Output the [X, Y] coordinate of the center of the cell containing the given text.  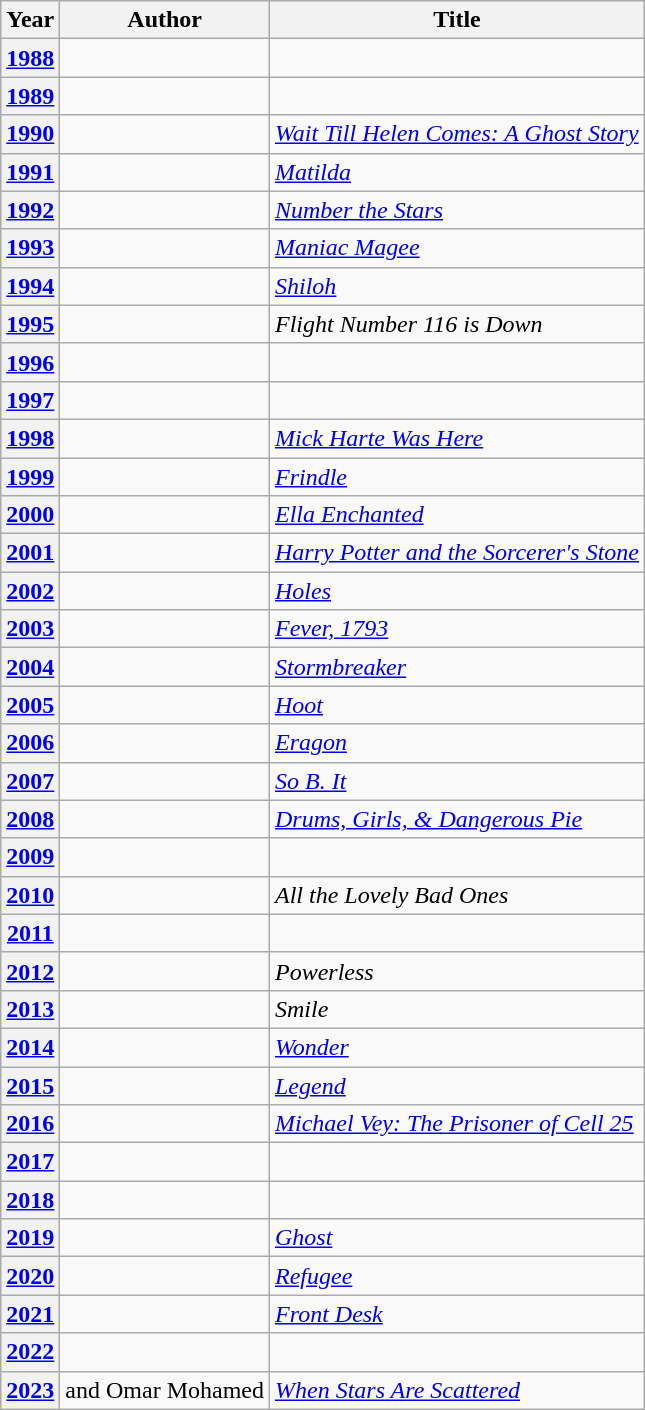
Mick Harte Was Here [456, 438]
Legend [456, 1085]
and Omar Mohamed [165, 1390]
2009 [30, 857]
2002 [30, 591]
2010 [30, 895]
2008 [30, 819]
Ella Enchanted [456, 515]
Refugee [456, 1276]
Maniac Magee [456, 248]
2021 [30, 1314]
Hoot [456, 705]
Frindle [456, 477]
2016 [30, 1124]
1996 [30, 362]
2013 [30, 1009]
When Stars Are Scattered [456, 1390]
2022 [30, 1352]
2011 [30, 933]
2020 [30, 1276]
1994 [30, 286]
Shiloh [456, 286]
Drums, Girls, & Dangerous Pie [456, 819]
2004 [30, 667]
Front Desk [456, 1314]
1997 [30, 400]
Matilda [456, 172]
2014 [30, 1047]
1999 [30, 477]
2015 [30, 1085]
Stormbreaker [456, 667]
Fever, 1793 [456, 629]
2017 [30, 1162]
1995 [30, 324]
1993 [30, 248]
1988 [30, 58]
2005 [30, 705]
1990 [30, 134]
1989 [30, 96]
Number the Stars [456, 210]
Wait Till Helen Comes: A Ghost Story [456, 134]
Harry Potter and the Sorcerer's Stone [456, 553]
So B. It [456, 781]
Author [165, 20]
Eragon [456, 743]
All the Lovely Bad Ones [456, 895]
1991 [30, 172]
2023 [30, 1390]
2018 [30, 1200]
2019 [30, 1238]
Powerless [456, 971]
1998 [30, 438]
Title [456, 20]
2000 [30, 515]
2003 [30, 629]
Michael Vey: The Prisoner of Cell 25 [456, 1124]
Flight Number 116 is Down [456, 324]
2012 [30, 971]
Ghost [456, 1238]
2007 [30, 781]
Year [30, 20]
2006 [30, 743]
Smile [456, 1009]
Holes [456, 591]
2001 [30, 553]
Wonder [456, 1047]
1992 [30, 210]
